Locate the cell with the specified text and output its (X, Y) center coordinate. 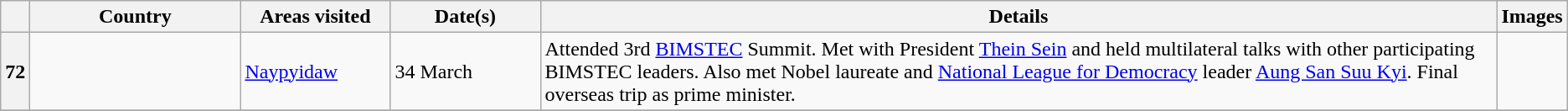
Areas visited (315, 17)
Date(s) (466, 17)
Naypyidaw (315, 71)
72 (15, 71)
Images (1532, 17)
Details (1019, 17)
Country (136, 17)
34 March (466, 71)
